From the cell containing the given text, extract its center point as (x, y) coordinate. 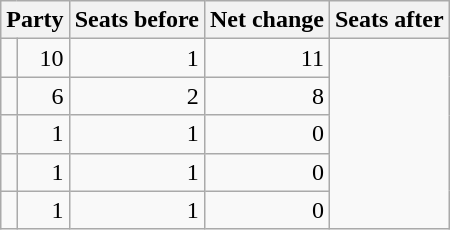
Net change (266, 20)
10 (43, 58)
Party (35, 20)
8 (266, 96)
11 (266, 58)
6 (43, 96)
2 (136, 96)
Seats before (136, 20)
Seats after (389, 20)
